Determine the [X, Y] coordinate at the center of the cell enclosing the given text.  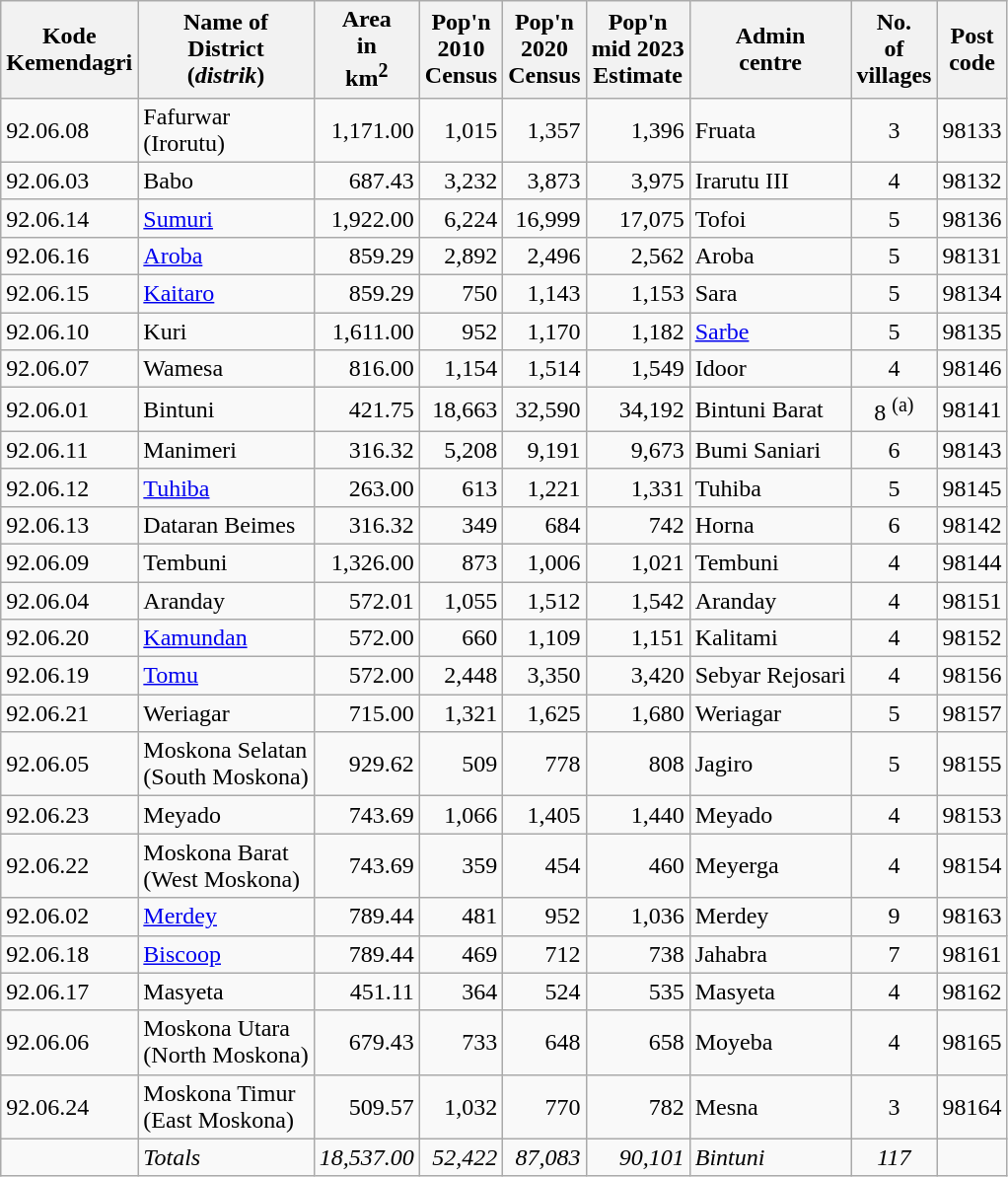
6,224 [461, 218]
3,873 [544, 181]
1,326.00 [367, 562]
Admincentre [770, 49]
Area inkm2 [367, 49]
90,101 [637, 1157]
92.06.17 [69, 992]
98157 [972, 713]
572.01 [367, 601]
92.06.06 [69, 1042]
Idoor [770, 369]
509.57 [367, 1107]
98161 [972, 954]
Meyerga [770, 866]
98134 [972, 294]
509 [461, 764]
535 [637, 992]
715.00 [367, 713]
421.75 [367, 410]
92.06.03 [69, 181]
7 [894, 954]
98155 [972, 764]
1,549 [637, 369]
1,154 [461, 369]
742 [637, 525]
98144 [972, 562]
98162 [972, 992]
98152 [972, 638]
Bintuni Barat [770, 410]
Sarbe [770, 331]
98163 [972, 917]
92.06.21 [69, 713]
3,232 [461, 181]
Kalitami [770, 638]
364 [461, 992]
Pop'n 2010Census [461, 49]
87,083 [544, 1157]
Fruata [770, 130]
Sumuri [226, 218]
No.of villages [894, 49]
92.06.08 [69, 130]
92.06.07 [69, 369]
1,625 [544, 713]
1,405 [544, 815]
92.06.09 [69, 562]
92.06.12 [69, 487]
1,006 [544, 562]
9 [894, 917]
1,151 [637, 638]
Kode Kemendagri [69, 49]
808 [637, 764]
1,512 [544, 601]
1,922.00 [367, 218]
Pop'n 2020 Census [544, 49]
460 [637, 866]
1,055 [461, 601]
98131 [972, 256]
1,170 [544, 331]
Horna [770, 525]
Moyeba [770, 1042]
92.06.13 [69, 525]
658 [637, 1042]
92.06.23 [69, 815]
92.06.22 [69, 866]
92.06.05 [69, 764]
Tomu [226, 676]
524 [544, 992]
Manimeri [226, 450]
Sebyar Rejosari [770, 676]
687.43 [367, 181]
469 [461, 954]
2,892 [461, 256]
Moskona Timur (East Moskona) [226, 1107]
Babo [226, 181]
Sara [770, 294]
1,440 [637, 815]
816.00 [367, 369]
3,350 [544, 676]
98142 [972, 525]
1,611.00 [367, 331]
Wamesa [226, 369]
9,191 [544, 450]
Bumi Saniari [770, 450]
Biscoop [226, 954]
1,680 [637, 713]
1,143 [544, 294]
32,590 [544, 410]
738 [637, 954]
92.06.04 [69, 601]
8 (a) [894, 410]
1,514 [544, 369]
Mesna [770, 1107]
1,066 [461, 815]
98135 [972, 331]
92.06.16 [69, 256]
98154 [972, 866]
18,537.00 [367, 1157]
Name ofDistrict(distrik) [226, 49]
873 [461, 562]
Dataran Beimes [226, 525]
5,208 [461, 450]
98156 [972, 676]
770 [544, 1107]
98146 [972, 369]
92.06.01 [69, 410]
750 [461, 294]
Pop'n mid 2023Estimate [637, 49]
92.06.02 [69, 917]
1,182 [637, 331]
92.06.19 [69, 676]
16,999 [544, 218]
98133 [972, 130]
1,321 [461, 713]
454 [544, 866]
92.06.10 [69, 331]
92.06.20 [69, 638]
98132 [972, 181]
349 [461, 525]
98151 [972, 601]
1,542 [637, 601]
9,673 [637, 450]
2,496 [544, 256]
98141 [972, 410]
481 [461, 917]
117 [894, 1157]
1,109 [544, 638]
679.43 [367, 1042]
1,331 [637, 487]
Kuri [226, 331]
98136 [972, 218]
660 [461, 638]
648 [544, 1042]
92.06.11 [69, 450]
3,420 [637, 676]
1,032 [461, 1107]
Irarutu III [770, 181]
1,171.00 [367, 130]
2,448 [461, 676]
1,396 [637, 130]
98164 [972, 1107]
613 [461, 487]
92.06.18 [69, 954]
Postcode [972, 49]
3,975 [637, 181]
98153 [972, 815]
359 [461, 866]
712 [544, 954]
98143 [972, 450]
34,192 [637, 410]
18,663 [461, 410]
733 [461, 1042]
1,036 [637, 917]
1,357 [544, 130]
Fafurwar (Irorutu) [226, 130]
782 [637, 1107]
Kamundan [226, 638]
Moskona Selatan (South Moskona) [226, 764]
2,562 [637, 256]
778 [544, 764]
1,015 [461, 130]
Totals [226, 1157]
1,153 [637, 294]
Jagiro [770, 764]
1,021 [637, 562]
929.62 [367, 764]
17,075 [637, 218]
451.11 [367, 992]
92.06.15 [69, 294]
263.00 [367, 487]
Moskona Utara (North Moskona) [226, 1042]
1,221 [544, 487]
98145 [972, 487]
92.06.24 [69, 1107]
92.06.14 [69, 218]
Tofoi [770, 218]
Kaitaro [226, 294]
684 [544, 525]
Moskona Barat (West Moskona) [226, 866]
Jahabra [770, 954]
98165 [972, 1042]
52,422 [461, 1157]
